Return the [X, Y] coordinate for the center point of the cell that contains the specified text.  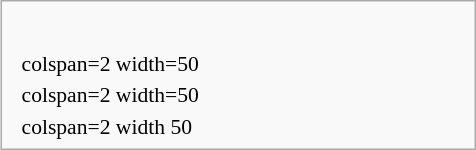
colspan=2 width 50 [244, 126]
